Return (X, Y) of the center of cell containing provided text 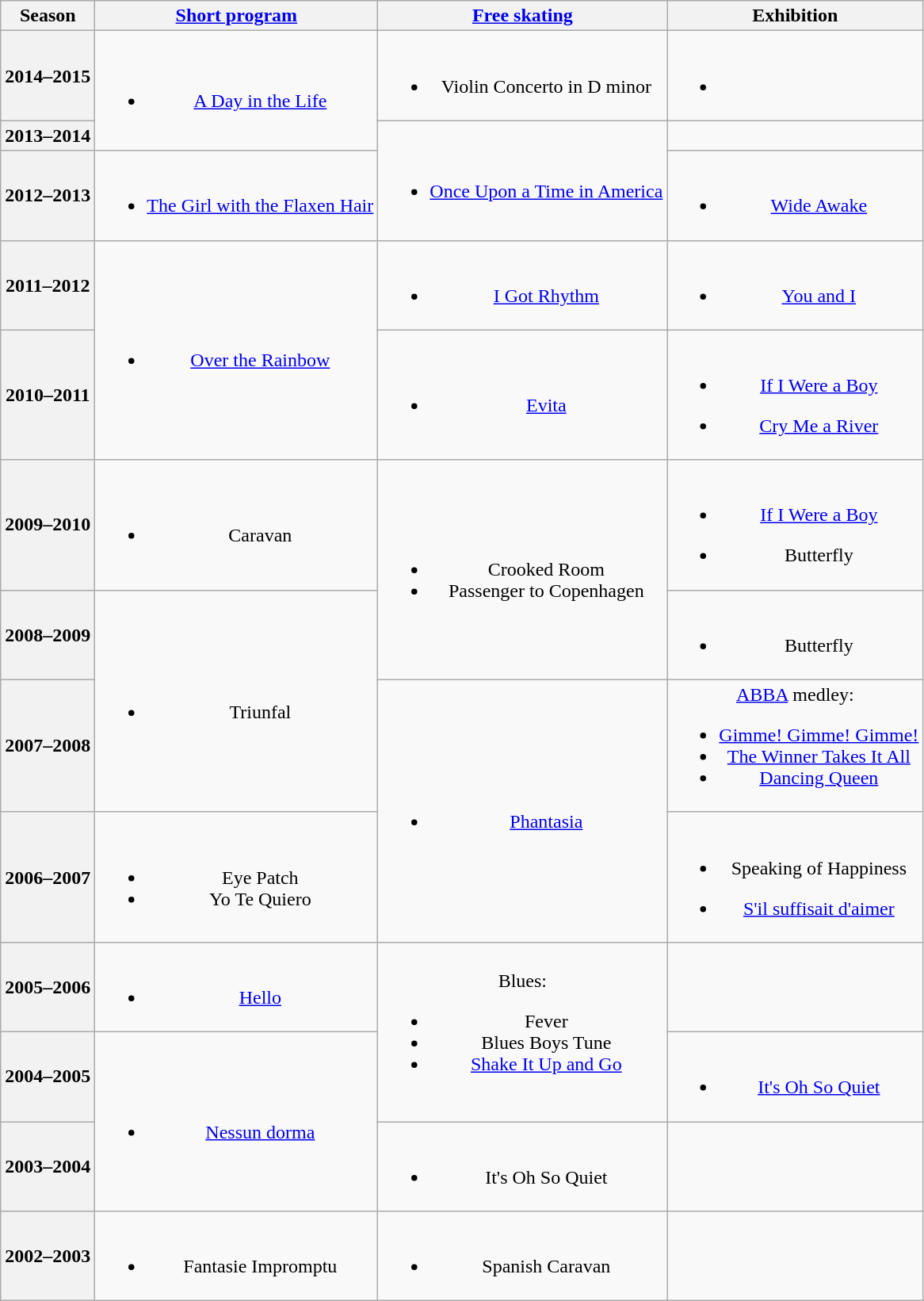
Over the Rainbow (236, 350)
Once Upon a Time in America (523, 181)
2013–2014 (48, 136)
2009–2010 (48, 525)
Crooked RoomPassenger to Copenhagen (523, 569)
ABBA medley:Gimme! Gimme! Gimme!The Winner Takes It AllDancing Queen (796, 745)
If I Were a Boy Cry Me a River (796, 395)
Hello (236, 986)
I Got Rhythm (523, 285)
Nessun dorma (236, 1121)
Spanish Caravan (523, 1256)
2005–2006 (48, 986)
Free skating (523, 16)
Caravan (236, 525)
Blues:Fever Blues Boys TuneShake It Up and Go (523, 1031)
Violin Concerto in D minor (523, 76)
2010–2011 (48, 395)
2006–2007 (48, 877)
Phantasia (523, 810)
Wide Awake (796, 195)
Butterfly (796, 634)
2002–2003 (48, 1256)
2003–2004 (48, 1165)
2008–2009 (48, 634)
Short program (236, 16)
You and I (796, 285)
Speaking of Happiness S'il suffisait d'aimer (796, 877)
Season (48, 16)
Evita (523, 395)
2004–2005 (48, 1077)
Fantasie Impromptu (236, 1256)
2011–2012 (48, 285)
Eye PatchYo Te Quiero (236, 877)
Exhibition (796, 16)
A Day in the Life (236, 90)
2014–2015 (48, 76)
2007–2008 (48, 745)
The Girl with the Flaxen Hair (236, 195)
2012–2013 (48, 195)
Triunfal (236, 701)
If I Were a Boy Butterfly (796, 525)
